Find where the given text appears and provide that cell's center as [x, y] coordinate. 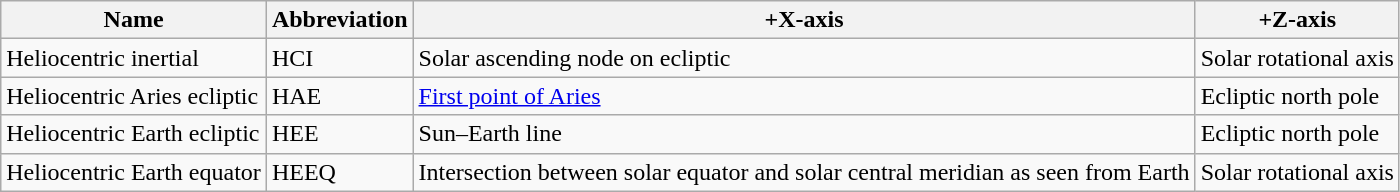
Solar ascending node on ecliptic [804, 58]
HCI [340, 58]
Name [134, 20]
Heliocentric Earth equator [134, 172]
Heliocentric Earth ecliptic [134, 134]
Heliocentric Aries ecliptic [134, 96]
HAE [340, 96]
+Z-axis [1297, 20]
HEEQ [340, 172]
Abbreviation [340, 20]
Sun–Earth line [804, 134]
Intersection between solar equator and solar central meridian as seen from Earth [804, 172]
HEE [340, 134]
+X-axis [804, 20]
First point of Aries [804, 96]
Heliocentric inertial [134, 58]
